Output the [x, y] coordinate of the center of the cell containing the given text.  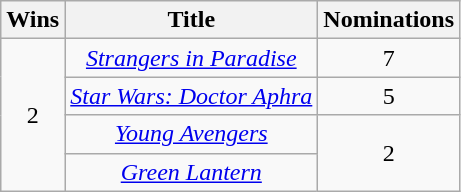
Strangers in Paradise [192, 58]
7 [389, 58]
Nominations [389, 20]
Green Lantern [192, 172]
5 [389, 96]
Wins [33, 20]
Title [192, 20]
Young Avengers [192, 134]
Star Wars: Doctor Aphra [192, 96]
